Output the [x, y] coordinate of the center of the cell containing the given text.  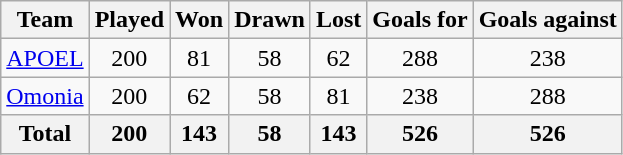
Lost [338, 20]
Drawn [270, 20]
Won [200, 20]
Goals for [420, 20]
Team [45, 20]
APOEL [45, 58]
Goals against [548, 20]
Total [45, 134]
Played [129, 20]
Omonia [45, 96]
